Identify which cell holds the provided text, then report its [X, Y] central coordinate. 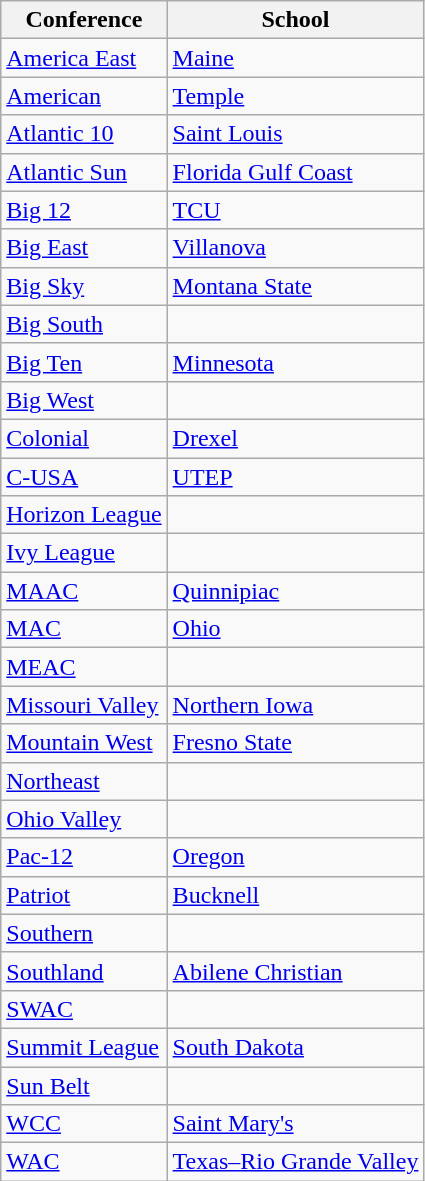
Villanova [296, 248]
Maine [296, 58]
Atlantic Sun [84, 172]
Montana State [296, 286]
Big Sky [84, 286]
Missouri Valley [84, 705]
Colonial [84, 438]
Southland [84, 971]
Conference [84, 20]
Big Ten [84, 362]
SWAC [84, 1009]
Ivy League [84, 553]
MEAC [84, 667]
Sun Belt [84, 1085]
WAC [84, 1162]
Atlantic 10 [84, 134]
Texas–Rio Grande Valley [296, 1162]
Ohio Valley [84, 819]
Big East [84, 248]
Northeast [84, 781]
Florida Gulf Coast [296, 172]
Drexel [296, 438]
UTEP [296, 477]
Summit League [84, 1047]
TCU [296, 210]
Big 12 [84, 210]
Horizon League [84, 515]
Patriot [84, 895]
MAC [84, 629]
Pac-12 [84, 857]
Temple [296, 96]
Mountain West [84, 743]
Saint Mary's [296, 1124]
MAAC [84, 591]
WCC [84, 1124]
Quinnipiac [296, 591]
America East [84, 58]
Minnesota [296, 362]
Oregon [296, 857]
Fresno State [296, 743]
Abilene Christian [296, 971]
American [84, 96]
C-USA [84, 477]
Big West [84, 400]
Big South [84, 324]
School [296, 20]
Southern [84, 933]
South Dakota [296, 1047]
Bucknell [296, 895]
Ohio [296, 629]
Saint Louis [296, 134]
Northern Iowa [296, 705]
